Determine the [X, Y] coordinate at the center of the cell enclosing the given text.  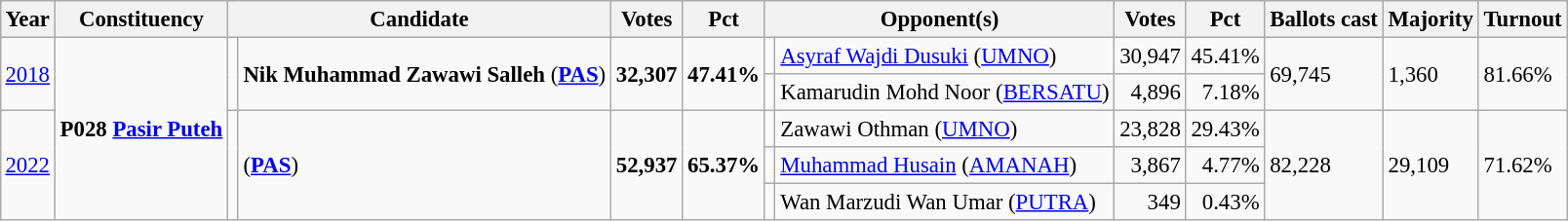
65.37% [724, 166]
Muhammad Husain (AMANAH) [945, 166]
Constituency [140, 19]
Candidate [419, 19]
30,947 [1151, 55]
Kamarudin Mohd Noor (BERSATU) [945, 92]
2022 [27, 166]
Ballots cast [1324, 19]
29.43% [1225, 129]
Wan Marzudi Wan Umar (PUTRA) [945, 203]
29,109 [1431, 166]
81.66% [1523, 74]
2018 [27, 74]
32,307 [646, 74]
82,228 [1324, 166]
45.41% [1225, 55]
0.43% [1225, 203]
71.62% [1523, 166]
23,828 [1151, 129]
7.18% [1225, 92]
Opponent(s) [939, 19]
P028 Pasir Puteh [140, 129]
(PAS) [424, 166]
Majority [1431, 19]
69,745 [1324, 74]
4,896 [1151, 92]
Turnout [1523, 19]
47.41% [724, 74]
Asyraf Wajdi Dusuki (UMNO) [945, 55]
Nik Muhammad Zawawi Salleh (PAS) [424, 74]
3,867 [1151, 166]
Zawawi Othman (UMNO) [945, 129]
349 [1151, 203]
Year [27, 19]
52,937 [646, 166]
4.77% [1225, 166]
1,360 [1431, 74]
